Detect which cell encompasses the target text, then output its (X, Y) center coordinate. 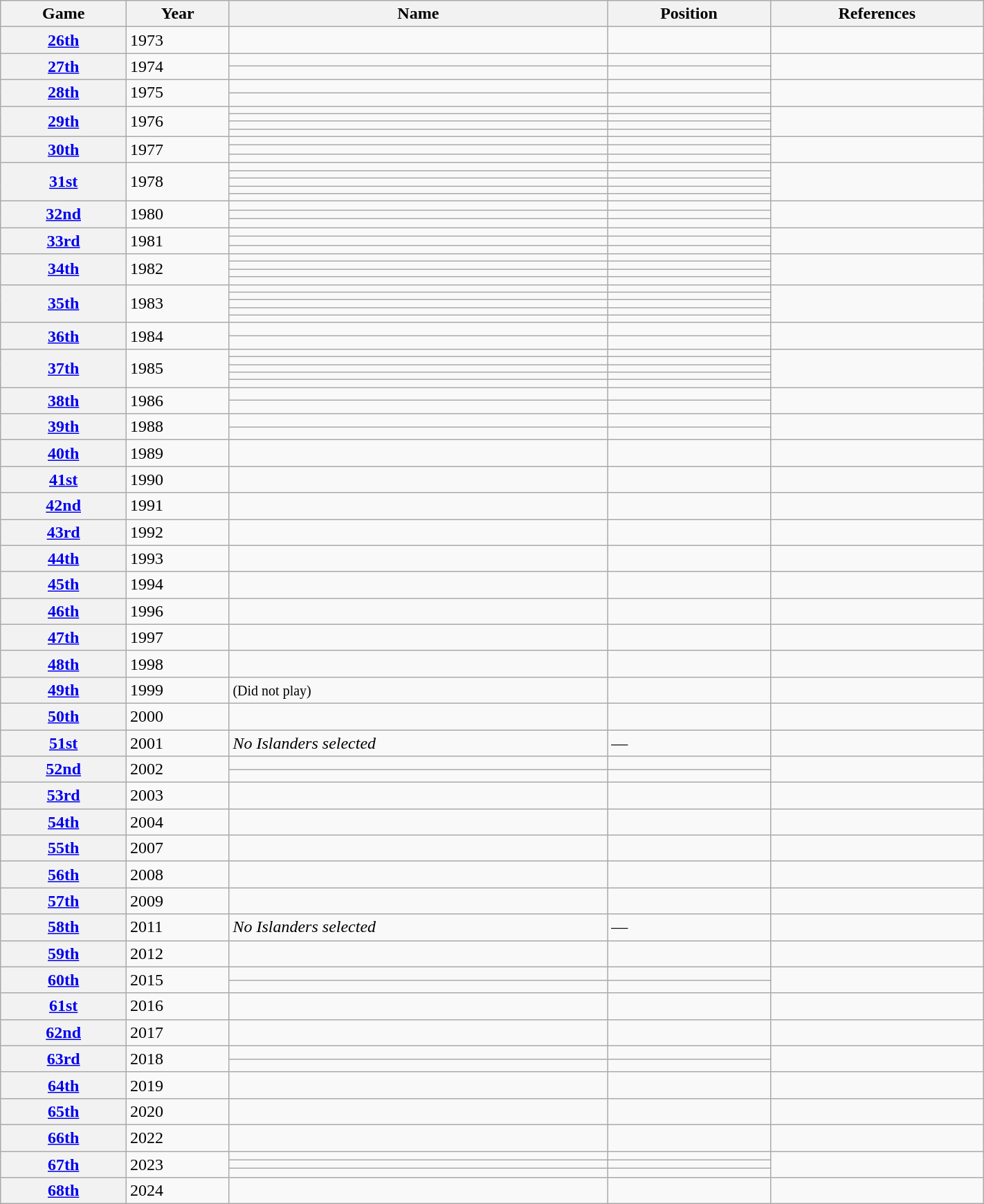
2004 (178, 822)
62nd (64, 1032)
2015 (178, 980)
2016 (178, 1006)
38th (64, 401)
37th (64, 368)
44th (64, 558)
1985 (178, 368)
1998 (178, 664)
45th (64, 585)
41st (64, 480)
1993 (178, 558)
64th (64, 1085)
48th (64, 664)
2024 (178, 1191)
60th (64, 980)
1989 (178, 453)
40th (64, 453)
References (877, 14)
49th (64, 690)
65th (64, 1111)
34th (64, 269)
Name (418, 14)
31st (64, 181)
1991 (178, 506)
2000 (178, 716)
32nd (64, 215)
59th (64, 954)
2020 (178, 1111)
52nd (64, 769)
2002 (178, 769)
Year (178, 14)
47th (64, 637)
1994 (178, 585)
54th (64, 822)
1974 (178, 66)
63rd (64, 1059)
2009 (178, 901)
67th (64, 1165)
1982 (178, 269)
36th (64, 336)
1997 (178, 637)
1988 (178, 427)
1999 (178, 690)
1986 (178, 401)
1983 (178, 303)
27th (64, 66)
2022 (178, 1138)
66th (64, 1138)
1976 (178, 121)
1980 (178, 215)
28th (64, 93)
1977 (178, 149)
1973 (178, 40)
61st (64, 1006)
1992 (178, 532)
39th (64, 427)
2001 (178, 742)
2023 (178, 1165)
1984 (178, 336)
57th (64, 901)
1981 (178, 241)
1975 (178, 93)
58th (64, 927)
26th (64, 40)
30th (64, 149)
2008 (178, 875)
Game (64, 14)
1990 (178, 480)
(Did not play) (418, 690)
2019 (178, 1085)
1978 (178, 181)
2007 (178, 848)
35th (64, 303)
56th (64, 875)
29th (64, 121)
46th (64, 611)
2012 (178, 954)
43rd (64, 532)
53rd (64, 796)
1996 (178, 611)
Position (689, 14)
50th (64, 716)
68th (64, 1191)
51st (64, 742)
2011 (178, 927)
2017 (178, 1032)
2018 (178, 1059)
55th (64, 848)
33rd (64, 241)
2003 (178, 796)
42nd (64, 506)
